Scan for the cell matching the given text and deliver its [X, Y] coordinate at center. 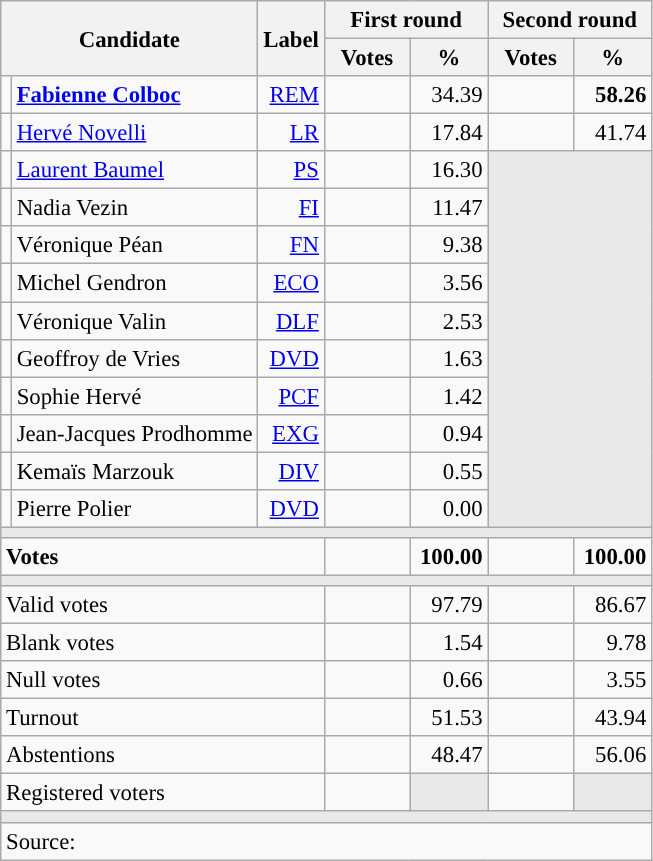
Geoffroy de Vries [134, 358]
Abstentions [162, 755]
Kemaïs Marzouk [134, 471]
56.06 [613, 755]
PCF [291, 396]
FI [291, 208]
Pierre Polier [134, 509]
16.30 [449, 170]
1.54 [449, 643]
Sophie Hervé [134, 396]
Hervé Novelli [134, 133]
DIV [291, 471]
Registered voters [162, 793]
Fabienne Colboc [134, 95]
Turnout [162, 718]
0.66 [449, 680]
1.63 [449, 358]
3.56 [449, 283]
0.94 [449, 433]
41.74 [613, 133]
Label [291, 38]
Nadia Vezin [134, 208]
FN [291, 245]
Source: [326, 841]
DLF [291, 321]
34.39 [449, 95]
Véronique Valin [134, 321]
2.53 [449, 321]
1.42 [449, 396]
48.47 [449, 755]
Valid votes [162, 605]
Jean-Jacques Prodhomme [134, 433]
97.79 [449, 605]
9.38 [449, 245]
Blank votes [162, 643]
Second round [570, 20]
Véronique Péan [134, 245]
17.84 [449, 133]
Michel Gendron [134, 283]
3.55 [613, 680]
0.00 [449, 509]
58.26 [613, 95]
0.55 [449, 471]
EXG [291, 433]
LR [291, 133]
Laurent Baumel [134, 170]
PS [291, 170]
86.67 [613, 605]
11.47 [449, 208]
43.94 [613, 718]
REM [291, 95]
First round [406, 20]
ECO [291, 283]
Candidate [130, 38]
Null votes [162, 680]
9.78 [613, 643]
51.53 [449, 718]
